Detect which cell encompasses the target text, then output its [X, Y] center coordinate. 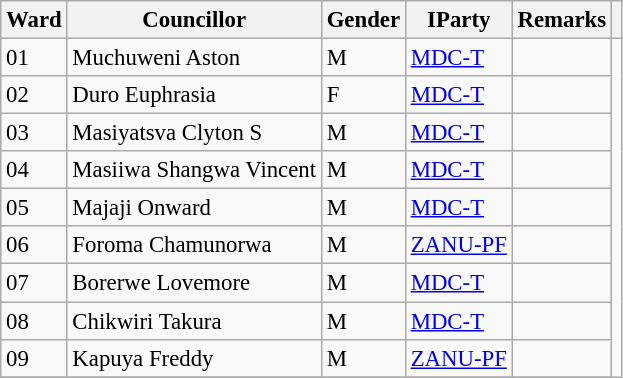
01 [34, 58]
IParty [458, 20]
Chikwiri Takura [194, 321]
Gender [363, 20]
03 [34, 133]
05 [34, 208]
04 [34, 170]
Foroma Chamunorwa [194, 245]
Remarks [562, 20]
Ward [34, 20]
F [363, 95]
08 [34, 321]
02 [34, 95]
Muchuweni Aston [194, 58]
Masiyatsva Clyton S [194, 133]
Masiiwa Shangwa Vincent [194, 170]
Duro Euphrasia [194, 95]
Majaji Onward [194, 208]
09 [34, 358]
06 [34, 245]
Councillor [194, 20]
Borerwe Lovemore [194, 283]
07 [34, 283]
Kapuya Freddy [194, 358]
